Locate the cell with the specified text and output its (x, y) center coordinate. 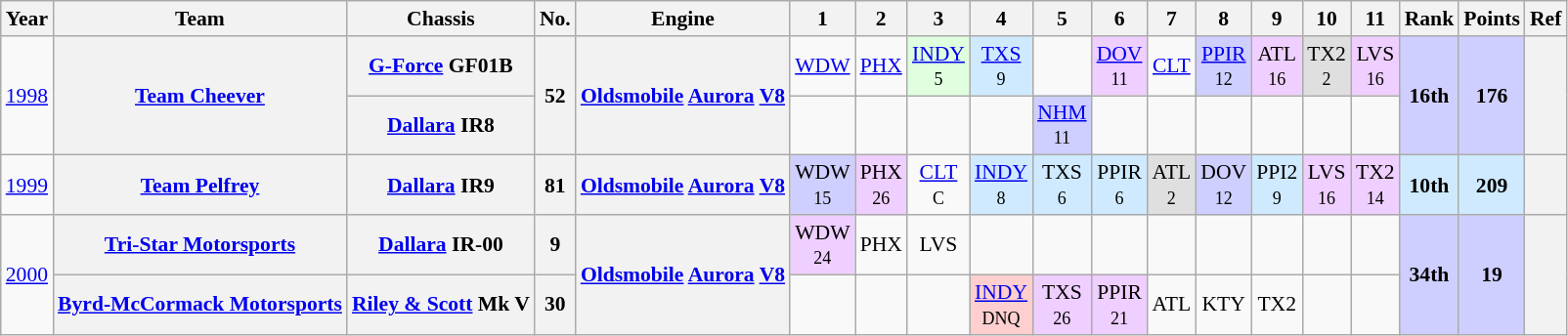
KTY (1224, 305)
Riley & Scott Mk V (441, 305)
Points (1492, 19)
PPIR6 (1120, 186)
19 (1492, 274)
TX22 (1327, 66)
16th (1429, 96)
DOV11 (1120, 66)
ATL16 (1277, 66)
1 (822, 19)
Dallara IR-00 (441, 244)
PPIR21 (1120, 305)
1999 (27, 186)
Year (27, 19)
WDW (822, 66)
PHX26 (882, 186)
11 (1375, 19)
209 (1492, 186)
Rank (1429, 19)
81 (555, 186)
TX214 (1375, 186)
No. (555, 19)
Tri-Star Motorsports (199, 244)
ATL (1172, 305)
2 (882, 19)
Chassis (441, 19)
3 (938, 19)
ATL2 (1172, 186)
LVS (938, 244)
Ref (1546, 19)
TX2 (1277, 305)
INDY5 (938, 66)
Dallara IR9 (441, 186)
PPIR12 (1224, 66)
WDW24 (822, 244)
Dallara IR8 (441, 125)
DOV12 (1224, 186)
TXS9 (1001, 66)
Team Pelfrey (199, 186)
8 (1224, 19)
INDYDNQ (1001, 305)
7 (1172, 19)
30 (555, 305)
10 (1327, 19)
1998 (27, 96)
10th (1429, 186)
52 (555, 96)
2000 (27, 274)
4 (1001, 19)
176 (1492, 96)
6 (1120, 19)
Byrd-McCormack Motorsports (199, 305)
PPI29 (1277, 186)
CLTC (938, 186)
Team Cheever (199, 96)
WDW15 (822, 186)
INDY8 (1001, 186)
34th (1429, 274)
5 (1062, 19)
Team (199, 19)
NHM11 (1062, 125)
TXS6 (1062, 186)
Engine (682, 19)
G-Force GF01B (441, 66)
CLT (1172, 66)
TXS26 (1062, 305)
